Provide the [X, Y] coordinate of the cell's center where the given text is located.  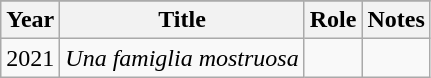
Title [182, 20]
Role [333, 20]
Year [30, 20]
Notes [396, 20]
2021 [30, 58]
Una famiglia mostruosa [182, 58]
